Locate the cell with the specified text and output its [X, Y] center coordinate. 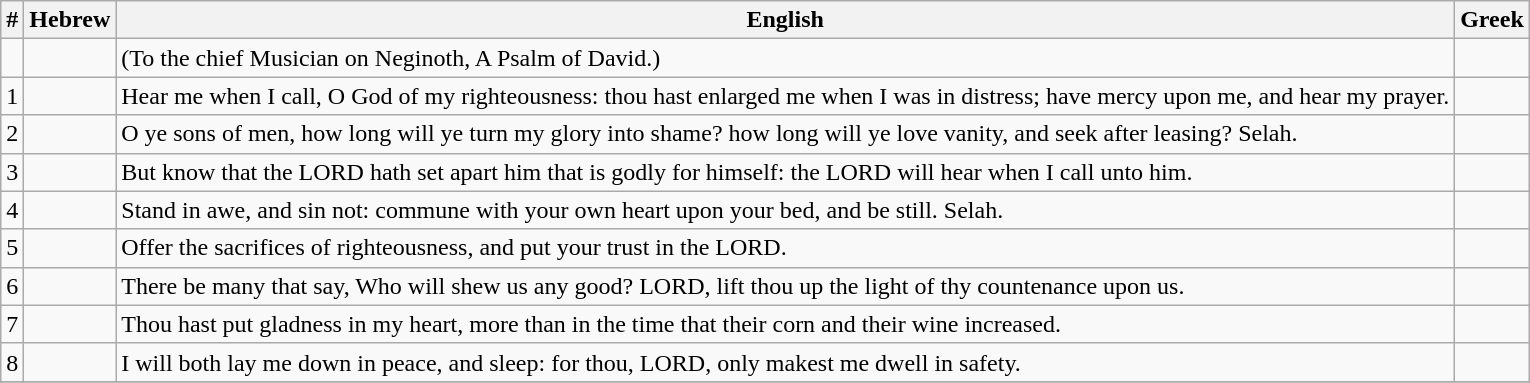
5 [12, 248]
Stand in awe, and sin not: commune with your own heart upon your bed, and be still. Selah. [786, 210]
3 [12, 172]
# [12, 20]
2 [12, 134]
Hear me when I call, O God of my righteousness: thou hast enlarged me when I was in distress; have mercy upon me, and hear my prayer. [786, 96]
Hebrew [70, 20]
I will both lay me down in peace, and sleep: for thou, LORD, only makest me dwell in safety. [786, 362]
There be many that say, Who will shew us any good? LORD, lift thou up the light of thy countenance upon us. [786, 286]
4 [12, 210]
O ye sons of men, how long will ye turn my glory into shame? how long will ye love vanity, and seek after leasing? Selah. [786, 134]
(To the chief Musician on Neginoth, A Psalm of David.) [786, 58]
Offer the sacrifices of righteousness, and put your trust in the LORD. [786, 248]
English [786, 20]
1 [12, 96]
8 [12, 362]
But know that the LORD hath set apart him that is godly for himself: the LORD will hear when I call unto him. [786, 172]
Thou hast put gladness in my heart, more than in the time that their corn and their wine increased. [786, 324]
7 [12, 324]
Greek [1492, 20]
6 [12, 286]
